Detect which cell encompasses the target text, then output its [x, y] center coordinate. 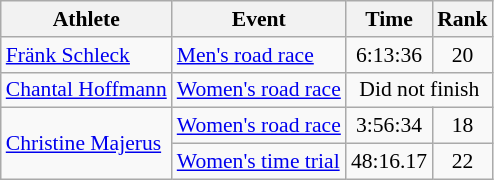
Event [259, 19]
Rank [462, 19]
Athlete [86, 19]
20 [462, 55]
Men's road race [259, 55]
18 [462, 126]
Did not finish [420, 90]
Chantal Hoffmann [86, 90]
22 [462, 162]
Christine Majerus [86, 144]
Women's time trial [259, 162]
48:16.17 [389, 162]
Fränk Schleck [86, 55]
6:13:36 [389, 55]
3:56:34 [389, 126]
Time [389, 19]
